Locate the cell with the specified text and output its (X, Y) center coordinate. 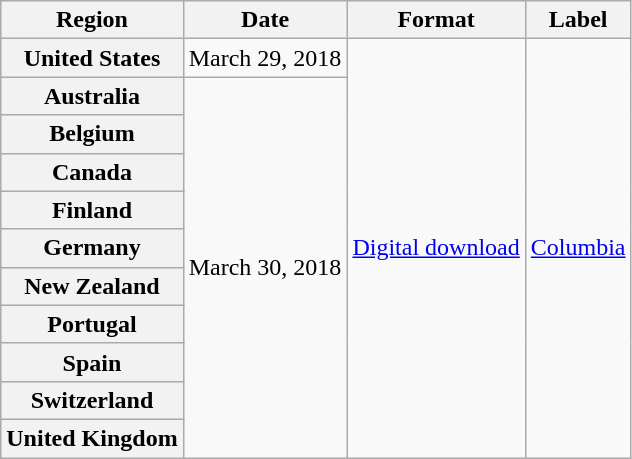
Switzerland (92, 400)
Australia (92, 96)
Digital download (436, 248)
Date (265, 20)
Belgium (92, 134)
Germany (92, 248)
Format (436, 20)
New Zealand (92, 286)
Label (578, 20)
March 29, 2018 (265, 58)
Spain (92, 362)
Finland (92, 210)
Portugal (92, 324)
March 30, 2018 (265, 268)
Canada (92, 172)
Columbia (578, 248)
Region (92, 20)
United Kingdom (92, 438)
United States (92, 58)
